Detect which cell encompasses the target text, then output its [X, Y] center coordinate. 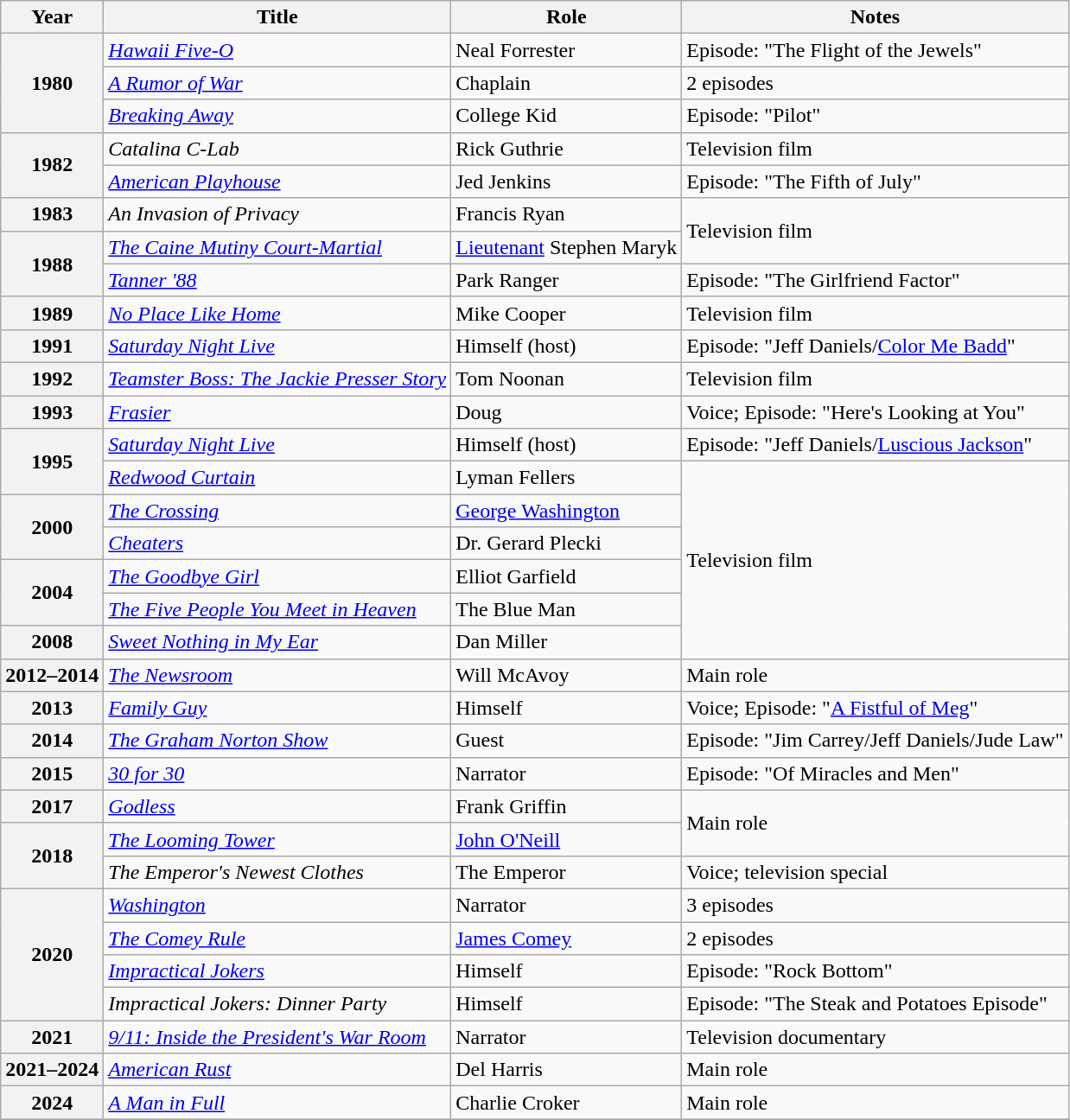
Episode: "Rock Bottom" [875, 971]
Park Ranger [567, 280]
Frank Griffin [567, 806]
Sweet Nothing in My Ear [277, 642]
College Kid [567, 116]
Charlie Croker [567, 1103]
3 episodes [875, 905]
2021 [52, 1037]
2008 [52, 642]
Catalina C-Lab [277, 149]
Episode: "Jeff Daniels/Color Me Badd" [875, 346]
Mike Cooper [567, 313]
Guest [567, 741]
Title [277, 17]
Dan Miller [567, 642]
The Newsroom [277, 675]
Family Guy [277, 708]
2004 [52, 593]
The Emperor's Newest Clothes [277, 872]
1988 [52, 264]
No Place Like Home [277, 313]
2021–2024 [52, 1070]
Washington [277, 905]
The Caine Mutiny Court-Martial [277, 247]
2015 [52, 773]
Impractical Jokers [277, 971]
9/11: Inside the President's War Room [277, 1037]
The Crossing [277, 511]
2012–2014 [52, 675]
Doug [567, 412]
2018 [52, 856]
Episode: "Of Miracles and Men" [875, 773]
The Looming Tower [277, 839]
Jed Jenkins [567, 181]
Francis Ryan [567, 214]
The Emperor [567, 872]
1982 [52, 165]
Year [52, 17]
An Invasion of Privacy [277, 214]
The Comey Rule [277, 938]
Episode: "Pilot" [875, 116]
John O'Neill [567, 839]
Notes [875, 17]
Voice; Episode: "A Fistful of Meg" [875, 708]
George Washington [567, 511]
2014 [52, 741]
Del Harris [567, 1070]
2024 [52, 1103]
The Graham Norton Show [277, 741]
Episode: "Jim Carrey/Jeff Daniels/Jude Law" [875, 741]
Dr. Gerard Plecki [567, 544]
Episode: "The Flight of the Jewels" [875, 50]
The Goodbye Girl [277, 576]
Episode: "The Steak and Potatoes Episode" [875, 1004]
Voice; television special [875, 872]
Lyman Fellers [567, 478]
1993 [52, 412]
1992 [52, 379]
Godless [277, 806]
Redwood Curtain [277, 478]
30 for 30 [277, 773]
James Comey [567, 938]
Rick Guthrie [567, 149]
Hawaii Five-O [277, 50]
1983 [52, 214]
American Playhouse [277, 181]
2013 [52, 708]
The Blue Man [567, 609]
Television documentary [875, 1037]
Breaking Away [277, 116]
A Man in Full [277, 1103]
Frasier [277, 412]
Impractical Jokers: Dinner Party [277, 1004]
Cheaters [277, 544]
1980 [52, 83]
Elliot Garfield [567, 576]
1991 [52, 346]
Will McAvoy [567, 675]
Neal Forrester [567, 50]
The Five People You Meet in Heaven [277, 609]
2000 [52, 527]
A Rumor of War [277, 83]
Voice; Episode: "Here's Looking at You" [875, 412]
Lieutenant Stephen Maryk [567, 247]
Episode: "The Fifth of July" [875, 181]
2020 [52, 954]
Tom Noonan [567, 379]
Episode: "The Girlfriend Factor" [875, 280]
1989 [52, 313]
American Rust [277, 1070]
Chaplain [567, 83]
Role [567, 17]
2017 [52, 806]
Episode: "Jeff Daniels/Luscious Jackson" [875, 445]
1995 [52, 461]
Tanner '88 [277, 280]
Teamster Boss: The Jackie Presser Story [277, 379]
